Identify which cell holds the provided text, then report its (X, Y) central coordinate. 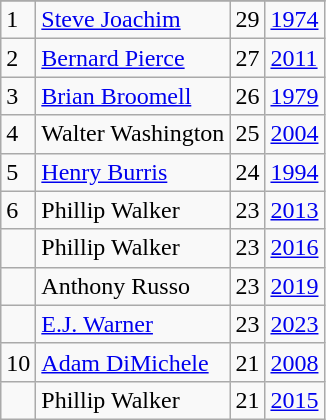
Brian Broomell (133, 96)
1 (18, 20)
Henry Burris (133, 172)
2019 (294, 286)
2008 (294, 362)
Walter Washington (133, 134)
25 (248, 134)
1994 (294, 172)
24 (248, 172)
1974 (294, 20)
Anthony Russo (133, 286)
29 (248, 20)
6 (18, 210)
Bernard Pierce (133, 58)
2016 (294, 248)
3 (18, 96)
1979 (294, 96)
5 (18, 172)
2011 (294, 58)
2004 (294, 134)
E.J. Warner (133, 324)
2013 (294, 210)
2015 (294, 400)
Steve Joachim (133, 20)
2 (18, 58)
27 (248, 58)
4 (18, 134)
2023 (294, 324)
10 (18, 362)
Adam DiMichele (133, 362)
26 (248, 96)
